Search for the cell housing the specified text and yield its (x, y) center coordinate. 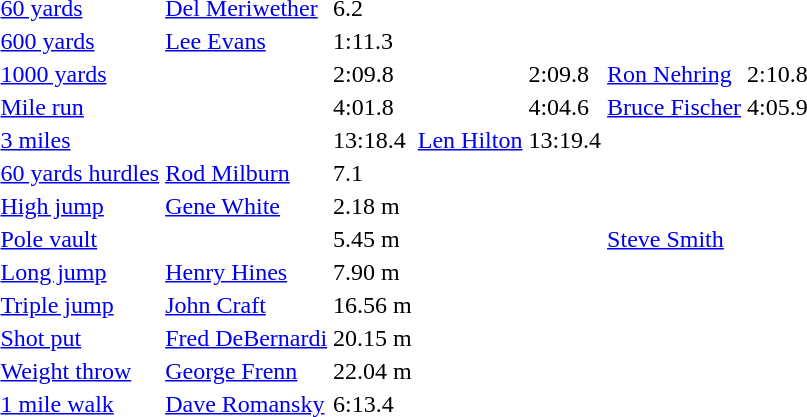
4:01.8 (373, 107)
13:19.4 (565, 140)
20.15 m (373, 338)
2.18 m (373, 206)
Fred DeBernardi (246, 338)
Rod Milburn (246, 173)
Len Hilton (470, 140)
22.04 m (373, 371)
George Frenn (246, 371)
1:11.3 (373, 41)
7.90 m (373, 272)
4:04.6 (565, 107)
Bruce Fischer (674, 107)
Henry Hines (246, 272)
5.45 m (373, 239)
7.1 (373, 173)
Ron Nehring (674, 74)
Steve Smith (674, 239)
13:18.4 (373, 140)
Lee Evans (246, 41)
Gene White (246, 206)
16.56 m (373, 305)
John Craft (246, 305)
